Locate the cell with the specified text and output its [X, Y] center coordinate. 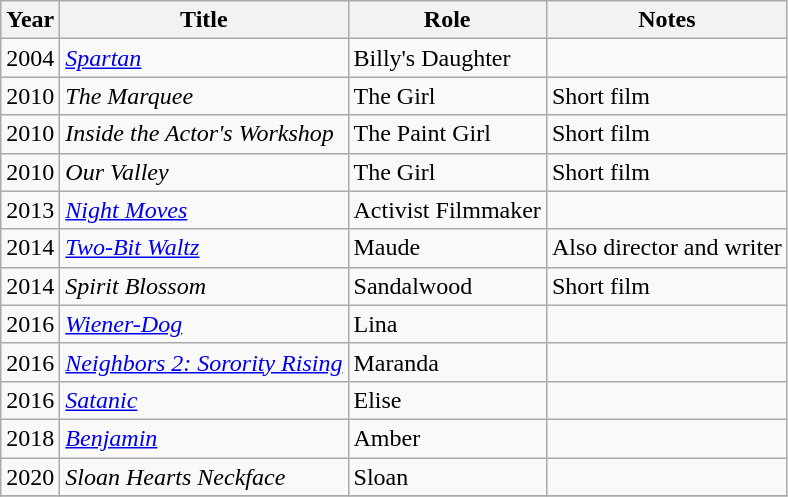
Maranda [447, 362]
2013 [30, 210]
Notes [666, 20]
Night Moves [204, 210]
Spirit Blossom [204, 286]
Lina [447, 324]
Benjamin [204, 438]
Spartan [204, 58]
Our Valley [204, 172]
Year [30, 20]
Title [204, 20]
Billy's Daughter [447, 58]
Activist Filmmaker [447, 210]
Sandalwood [447, 286]
Role [447, 20]
Wiener-Dog [204, 324]
Elise [447, 400]
Sloan Hearts Neckface [204, 477]
2004 [30, 58]
Also director and writer [666, 248]
Maude [447, 248]
The Paint Girl [447, 134]
2020 [30, 477]
Two-Bit Waltz [204, 248]
Amber [447, 438]
Satanic [204, 400]
Neighbors 2: Sorority Rising [204, 362]
2018 [30, 438]
Sloan [447, 477]
Inside the Actor's Workshop [204, 134]
The Marquee [204, 96]
